Scan for the cell matching the given text and deliver its (x, y) coordinate at center. 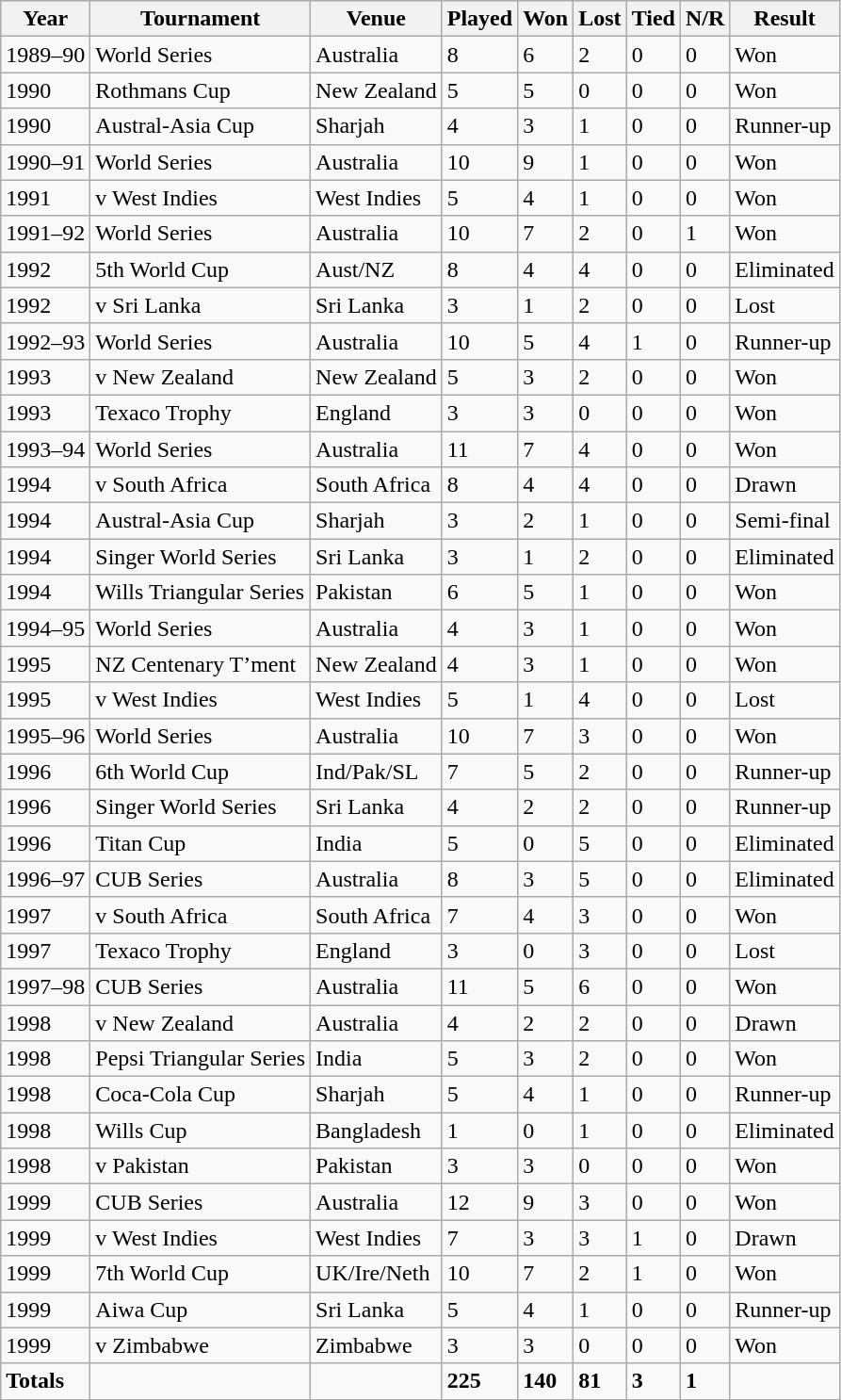
v Pakistan (201, 1166)
6th World Cup (201, 772)
140 (546, 1381)
Pepsi Triangular Series (201, 1059)
1997–98 (45, 986)
Coca-Cola Cup (201, 1095)
Zimbabwe (377, 1345)
12 (479, 1202)
v Zimbabwe (201, 1345)
Venue (377, 19)
Tournament (201, 19)
7th World Cup (201, 1274)
1991–92 (45, 234)
Totals (45, 1381)
N/R (704, 19)
Ind/Pak/SL (377, 772)
Played (479, 19)
1994–95 (45, 628)
Year (45, 19)
Tied (654, 19)
1996–97 (45, 879)
Rothmans Cup (201, 90)
1989–90 (45, 55)
Wills Cup (201, 1131)
Result (784, 19)
81 (600, 1381)
Wills Triangular Series (201, 593)
1995–96 (45, 736)
1992–93 (45, 341)
Aiwa Cup (201, 1310)
1991 (45, 198)
Titan Cup (201, 843)
NZ Centenary T’ment (201, 664)
Aust/NZ (377, 269)
UK/Ire/Neth (377, 1274)
1990–91 (45, 162)
Bangladesh (377, 1131)
Semi-final (784, 521)
v Sri Lanka (201, 305)
225 (479, 1381)
5th World Cup (201, 269)
1993–94 (45, 449)
